Output the (x, y) coordinate of the center of the cell containing the given text.  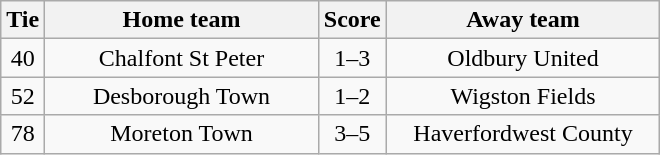
Haverfordwest County (523, 134)
Desborough Town (182, 96)
78 (23, 134)
1–2 (352, 96)
Away team (523, 20)
Oldbury United (523, 58)
Chalfont St Peter (182, 58)
Moreton Town (182, 134)
40 (23, 58)
1–3 (352, 58)
Home team (182, 20)
Score (352, 20)
3–5 (352, 134)
Wigston Fields (523, 96)
Tie (23, 20)
52 (23, 96)
